Detect which cell encompasses the target text, then output its [X, Y] center coordinate. 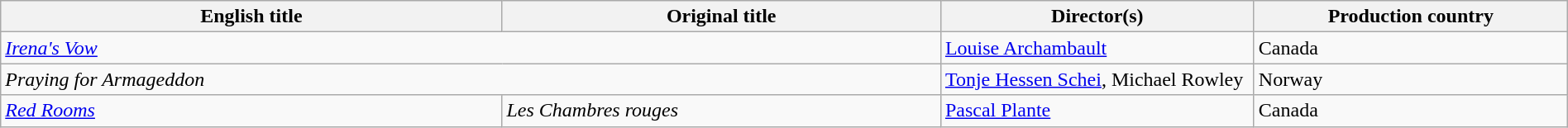
Praying for Armageddon [471, 79]
Louise Archambault [1097, 48]
Pascal Plante [1097, 111]
Les Chambres rouges [721, 111]
Red Rooms [251, 111]
Director(s) [1097, 17]
Norway [1411, 79]
Tonje Hessen Schei, Michael Rowley [1097, 79]
Irena's Vow [471, 48]
English title [251, 17]
Original title [721, 17]
Production country [1411, 17]
